Detect which cell encompasses the target text, then output its [x, y] center coordinate. 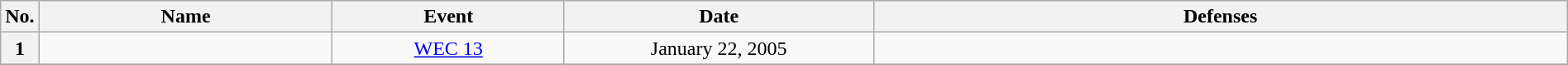
Defenses [1221, 17]
Event [448, 17]
Date [719, 17]
No. [20, 17]
Name [185, 17]
WEC 13 [448, 48]
January 22, 2005 [719, 48]
1 [20, 48]
